Output the [x, y] coordinate of the center of the cell containing the given text.  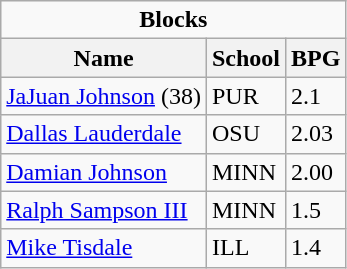
Mike Tisdale [104, 248]
1.4 [316, 248]
2.1 [316, 96]
PUR [246, 96]
2.00 [316, 172]
Blocks [174, 20]
ILL [246, 248]
2.03 [316, 134]
OSU [246, 134]
JaJuan Johnson (38) [104, 96]
Ralph Sampson III [104, 210]
Name [104, 58]
Damian Johnson [104, 172]
School [246, 58]
1.5 [316, 210]
Dallas Lauderdale [104, 134]
BPG [316, 58]
